Return the (X, Y) coordinate for the center point of the cell that contains the specified text.  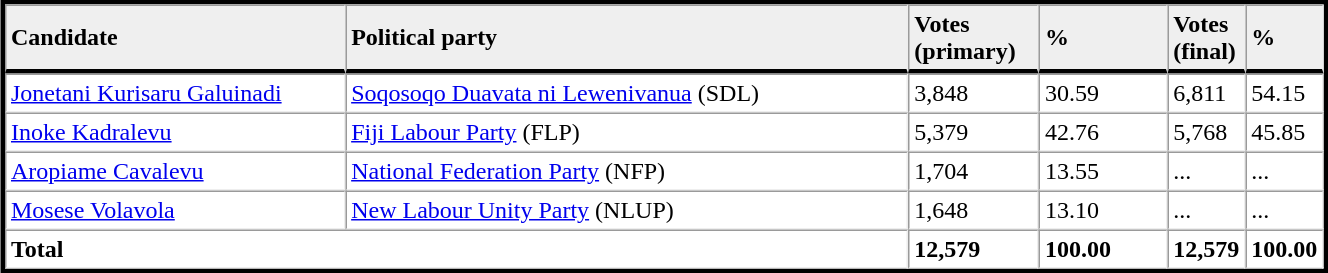
5,768 (1206, 132)
New Labour Unity Party (NLUP) (626, 210)
42.76 (1103, 132)
3,848 (974, 94)
13.10 (1103, 210)
National Federation Party (NFP) (626, 172)
6,811 (1206, 94)
1,648 (974, 210)
Soqosoqo Duavata ni Lewenivanua (SDL) (626, 94)
Fiji Labour Party (FLP) (626, 132)
54.15 (1284, 94)
Votes(final) (1206, 38)
30.59 (1103, 94)
Total (456, 250)
Inoke Kadralevu (175, 132)
45.85 (1284, 132)
Political party (626, 38)
1,704 (974, 172)
Candidate (175, 38)
Jonetani Kurisaru Galuinadi (175, 94)
Mosese Volavola (175, 210)
Aropiame Cavalevu (175, 172)
Votes(primary) (974, 38)
5,379 (974, 132)
13.55 (1103, 172)
